Output the (X, Y) coordinate of the center of the cell containing the given text.  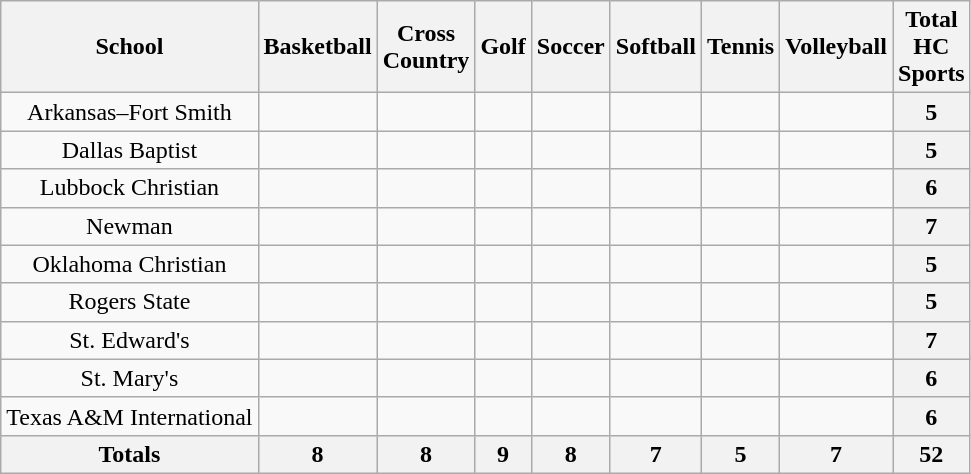
9 (503, 454)
52 (931, 454)
Texas A&M International (130, 416)
St. Edward's (130, 340)
CrossCountry (426, 47)
Soccer (570, 47)
Lubbock Christian (130, 188)
Volleyball (836, 47)
TotalHCSports (931, 47)
Golf (503, 47)
Newman (130, 226)
Softball (656, 47)
Totals (130, 454)
School (130, 47)
Basketball (318, 47)
Rogers State (130, 302)
Oklahoma Christian (130, 264)
St. Mary's (130, 378)
Arkansas–Fort Smith (130, 112)
Dallas Baptist (130, 150)
Tennis (740, 47)
